Search for the cell housing the specified text and yield its [X, Y] center coordinate. 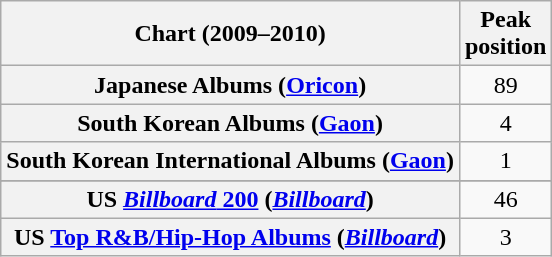
US Top R&B/Hip-Hop Albums (Billboard) [230, 237]
46 [505, 199]
Chart (2009–2010) [230, 34]
Japanese Albums (Oricon) [230, 85]
South Korean Albums (Gaon) [230, 123]
US Billboard 200 (Billboard) [230, 199]
South Korean International Albums (Gaon) [230, 161]
89 [505, 85]
Peakposition [505, 34]
1 [505, 161]
4 [505, 123]
3 [505, 237]
